Pinpoint the cell where the given text exists, returning its (x, y) midpoint coordinate. 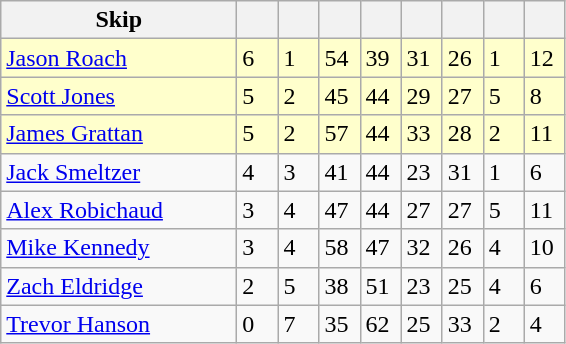
Jason Roach (119, 58)
58 (340, 248)
54 (340, 58)
29 (422, 96)
Jack Smeltzer (119, 172)
39 (380, 58)
7 (298, 324)
28 (462, 134)
Scott Jones (119, 96)
45 (340, 96)
57 (340, 134)
Skip (119, 20)
10 (544, 248)
Zach Eldridge (119, 286)
8 (544, 96)
32 (422, 248)
41 (340, 172)
Mike Kennedy (119, 248)
12 (544, 58)
James Grattan (119, 134)
35 (340, 324)
Alex Robichaud (119, 210)
Trevor Hanson (119, 324)
38 (340, 286)
0 (258, 324)
62 (380, 324)
51 (380, 286)
